Extract the (x, y) coordinate from the center of the cell holding the provided text.  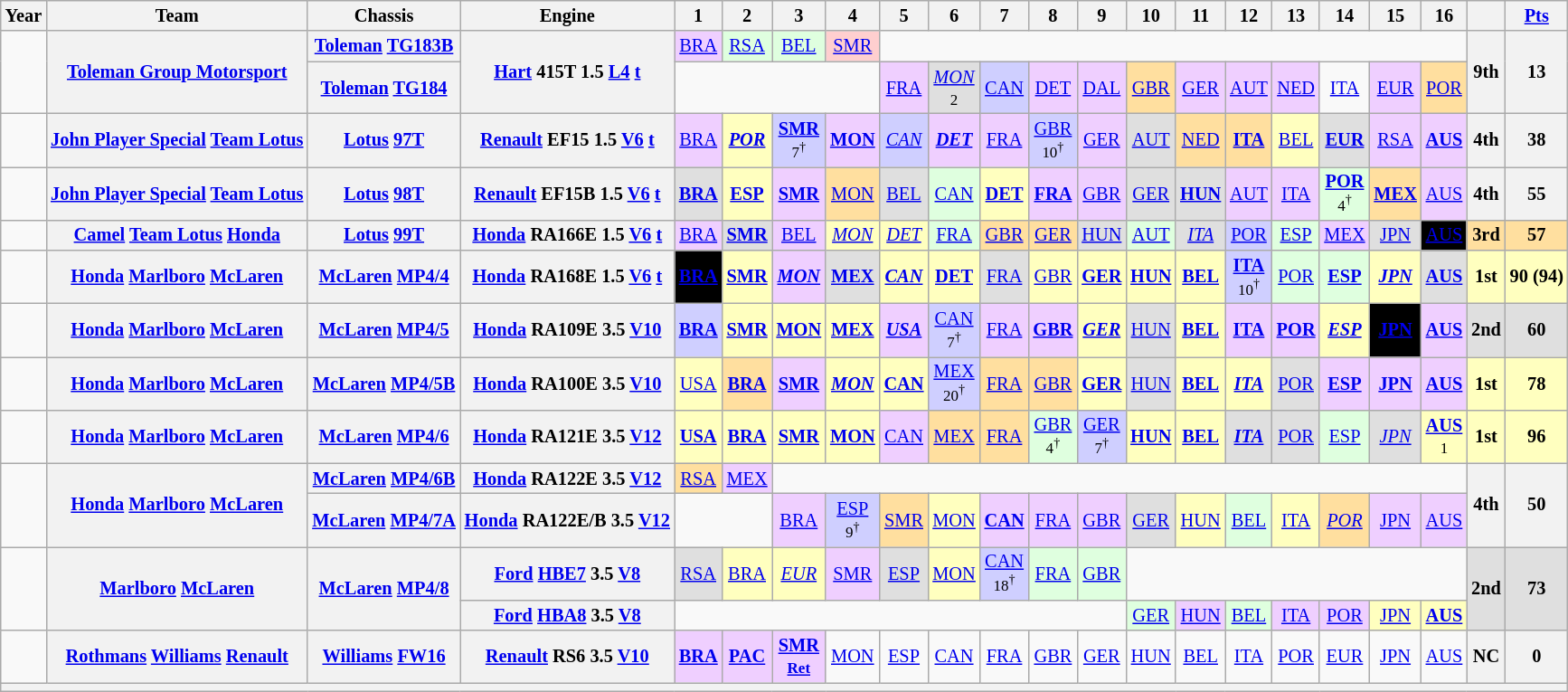
Team (177, 15)
McLaren MP4/8 (383, 588)
Honda RA121E 3.5 V12 (568, 436)
Renault EF15 1.5 V6 t (568, 139)
NC (1487, 657)
9th (1487, 72)
78 (1537, 384)
Engine (568, 15)
Ford HBA8 3.5 V8 (568, 615)
11 (1201, 15)
GER7† (1101, 436)
Honda RA122E 3.5 V12 (568, 479)
Ford HBE7 3.5 V8 (568, 574)
Honda RA168E 1.5 V6 t (568, 277)
Honda RA109E 3.5 V10 (568, 329)
GBR4† (1053, 436)
SMRRet (799, 657)
7 (1005, 15)
14 (1344, 15)
3rd (1487, 235)
Toleman TG183B (383, 46)
DAL (1101, 88)
16 (1444, 15)
4 (853, 15)
Lotus 97T (383, 139)
GBR10† (1053, 139)
Honda RA122E/B 3.5 V12 (568, 519)
Lotus 98T (383, 194)
McLaren MP4/6B (383, 479)
Renault RS6 3.5 V10 (568, 657)
Hart 415T 1.5 L4 t (568, 72)
57 (1537, 235)
60 (1537, 329)
Pts (1537, 15)
73 (1537, 588)
Toleman TG184 (383, 88)
POR4† (1344, 194)
AUS1 (1444, 436)
Honda RA100E 3.5 V10 (568, 384)
96 (1537, 436)
CAN18† (1005, 574)
15 (1394, 15)
Year (24, 15)
55 (1537, 194)
5 (904, 15)
McLaren MP4/6 (383, 436)
38 (1537, 139)
ITA10† (1249, 277)
Lotus 99T (383, 235)
Honda RA166E 1.5 V6 t (568, 235)
McLaren MP4/7A (383, 519)
50 (1537, 505)
McLaren MP4/5B (383, 384)
0 (1537, 657)
McLaren MP4/5 (383, 329)
MEX20† (953, 384)
CAN7† (953, 329)
10 (1150, 15)
12 (1249, 15)
3 (799, 15)
Marlboro McLaren (177, 588)
6 (953, 15)
Toleman Group Motorsport (177, 72)
McLaren MP4/4 (383, 277)
ESP9† (853, 519)
Renault EF15B 1.5 V6 t (568, 194)
8 (1053, 15)
Williams FW16 (383, 657)
SMR7† (799, 139)
90 (94) (1537, 277)
9 (1101, 15)
1 (698, 15)
PAC (747, 657)
MON2 (953, 88)
2 (747, 15)
Rothmans Williams Renault (177, 657)
Camel Team Lotus Honda (177, 235)
Chassis (383, 15)
